For the text-containing cell, return its midpoint in [X, Y] coordinate format. 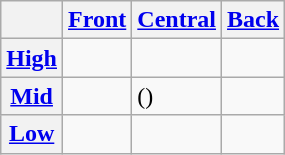
High [32, 58]
Central [177, 20]
Low [32, 134]
Back [254, 20]
Front [98, 20]
() [177, 96]
Mid [32, 96]
